Find where the given text appears and provide that cell's center as (x, y) coordinate. 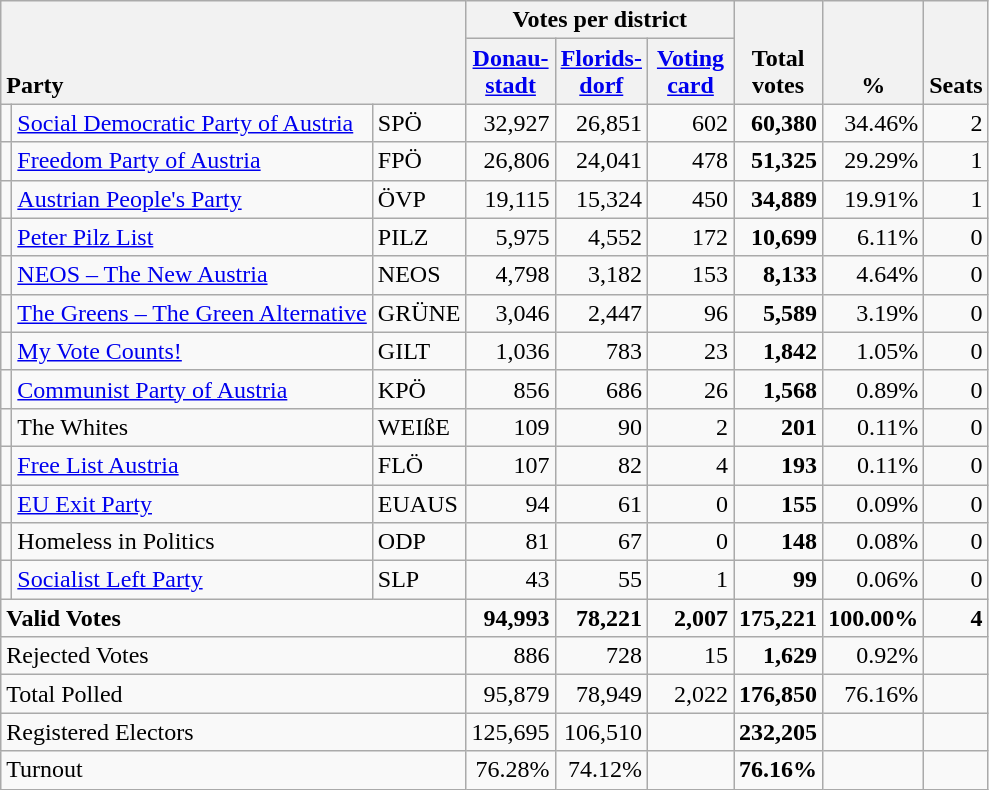
3.19% (874, 313)
153 (690, 275)
95,879 (510, 694)
Social Democratic Party of Austria (192, 123)
Votingcard (690, 72)
3,182 (601, 275)
1,842 (778, 351)
886 (510, 656)
PILZ (419, 237)
Seats (956, 52)
125,695 (510, 732)
43 (510, 580)
107 (510, 465)
176,850 (778, 694)
SLP (419, 580)
2,022 (690, 694)
1.05% (874, 351)
Totalvotes (778, 52)
5,975 (510, 237)
29.29% (874, 161)
Valid Votes (234, 618)
Votes per district (600, 20)
74.12% (601, 770)
SPÖ (419, 123)
Communist Party of Austria (192, 389)
26,806 (510, 161)
856 (510, 389)
KPÖ (419, 389)
55 (601, 580)
148 (778, 542)
0.09% (874, 503)
Free List Austria (192, 465)
34.46% (874, 123)
783 (601, 351)
15,324 (601, 199)
76.28% (510, 770)
1,036 (510, 351)
78,221 (601, 618)
728 (601, 656)
Austrian People's Party (192, 199)
686 (601, 389)
2,447 (601, 313)
0.06% (874, 580)
Rejected Votes (234, 656)
19.91% (874, 199)
FLÖ (419, 465)
8,133 (778, 275)
602 (690, 123)
51,325 (778, 161)
26 (690, 389)
96 (690, 313)
15 (690, 656)
232,205 (778, 732)
78,949 (601, 694)
100.00% (874, 618)
FPÖ (419, 161)
99 (778, 580)
193 (778, 465)
Peter Pilz List (192, 237)
Freedom Party of Austria (192, 161)
2,007 (690, 618)
Turnout (234, 770)
450 (690, 199)
4,552 (601, 237)
Registered Electors (234, 732)
% (874, 52)
My Vote Counts! (192, 351)
106,510 (601, 732)
109 (510, 427)
Party (234, 52)
The Greens – The Green Alternative (192, 313)
60,380 (778, 123)
ODP (419, 542)
24,041 (601, 161)
175,221 (778, 618)
ÖVP (419, 199)
Homeless in Politics (192, 542)
5,589 (778, 313)
Total Polled (234, 694)
94 (510, 503)
WEIßE (419, 427)
34,889 (778, 199)
26,851 (601, 123)
4,798 (510, 275)
0.08% (874, 542)
The Whites (192, 427)
GILT (419, 351)
6.11% (874, 237)
4.64% (874, 275)
1,629 (778, 656)
90 (601, 427)
82 (601, 465)
Socialist Left Party (192, 580)
Florids-dorf (601, 72)
3,046 (510, 313)
Donau-stadt (510, 72)
GRÜNE (419, 313)
81 (510, 542)
61 (601, 503)
32,927 (510, 123)
10,699 (778, 237)
EUAUS (419, 503)
0.89% (874, 389)
23 (690, 351)
67 (601, 542)
172 (690, 237)
201 (778, 427)
478 (690, 161)
155 (778, 503)
NEOS (419, 275)
0.92% (874, 656)
94,993 (510, 618)
EU Exit Party (192, 503)
NEOS – The New Austria (192, 275)
19,115 (510, 199)
1,568 (778, 389)
